Scan for the cell matching the given text and deliver its (x, y) coordinate at center. 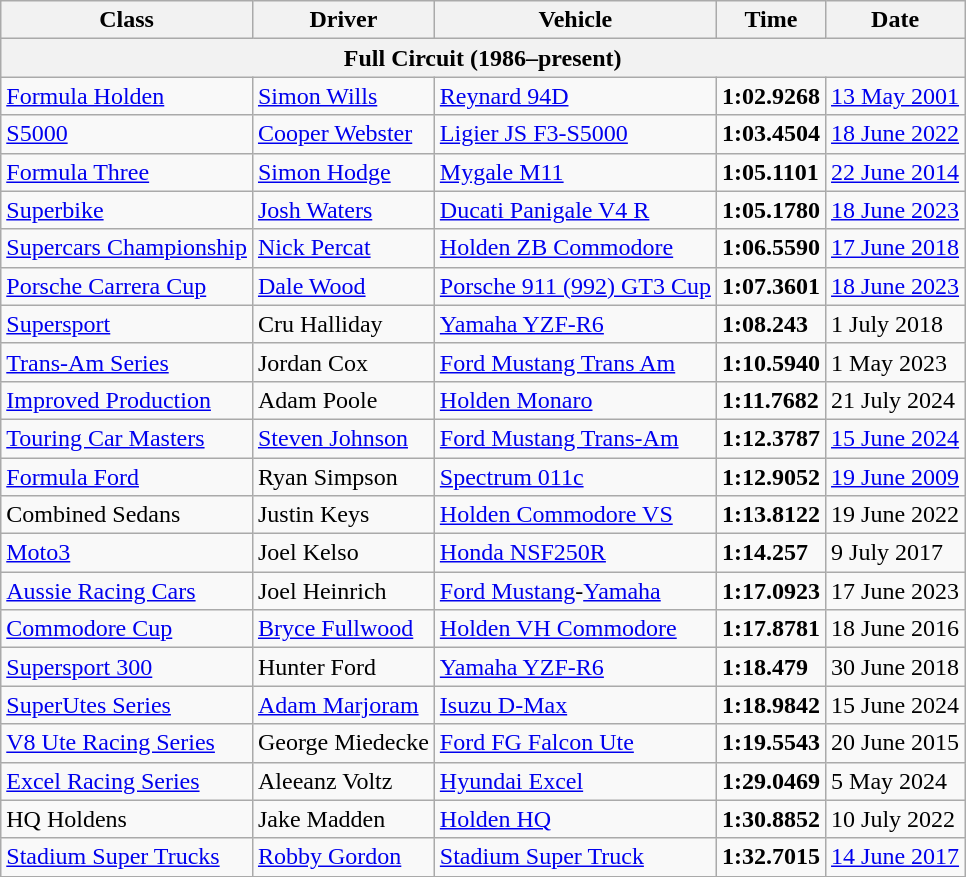
1:11.7682 (770, 400)
1:12.3787 (770, 438)
Hyundai Excel (575, 781)
Ford Mustang Trans Am (575, 362)
Mygale M11 (575, 172)
Date (896, 20)
Ford Mustang Trans-Am (575, 438)
1:30.8852 (770, 819)
Nick Percat (343, 248)
19 June 2009 (896, 477)
Porsche 911 (992) GT3 Cup (575, 286)
1:05.1101 (770, 172)
14 June 2017 (896, 857)
Holden Commodore VS (575, 515)
17 June 2023 (896, 591)
Ford FG Falcon Ute (575, 743)
Cru Halliday (343, 324)
Ryan Simpson (343, 477)
10 July 2022 (896, 819)
1:17.0923 (770, 591)
1:12.9052 (770, 477)
Robby Gordon (343, 857)
1:06.5590 (770, 248)
Simon Wills (343, 96)
Combined Sedans (127, 515)
Adam Marjoram (343, 705)
Adam Poole (343, 400)
V8 Ute Racing Series (127, 743)
17 June 2018 (896, 248)
Driver (343, 20)
1 July 2018 (896, 324)
Justin Keys (343, 515)
1:07.3601 (770, 286)
Commodore Cup (127, 629)
1:08.243 (770, 324)
1:10.5940 (770, 362)
1:17.8781 (770, 629)
Touring Car Masters (127, 438)
Joel Kelso (343, 553)
Jordan Cox (343, 362)
Holden HQ (575, 819)
1:18.479 (770, 667)
George Miedecke (343, 743)
Simon Hodge (343, 172)
Moto3 (127, 553)
Supersport 300 (127, 667)
21 July 2024 (896, 400)
Supersport (127, 324)
Cooper Webster (343, 134)
1:14.257 (770, 553)
18 June 2022 (896, 134)
Formula Three (127, 172)
Porsche Carrera Cup (127, 286)
1:19.5543 (770, 743)
1:03.4504 (770, 134)
20 June 2015 (896, 743)
1:13.8122 (770, 515)
SuperUtes Series (127, 705)
Spectrum 011c (575, 477)
Improved Production (127, 400)
Stadium Super Truck (575, 857)
1:05.1780 (770, 210)
13 May 2001 (896, 96)
Ligier JS F3-S5000 (575, 134)
Formula Ford (127, 477)
Reynard 94D (575, 96)
Supercars Championship (127, 248)
1:29.0469 (770, 781)
1 May 2023 (896, 362)
1:32.7015 (770, 857)
Superbike (127, 210)
Holden ZB Commodore (575, 248)
Bryce Fullwood (343, 629)
Hunter Ford (343, 667)
22 June 2014 (896, 172)
Excel Racing Series (127, 781)
Josh Waters (343, 210)
Class (127, 20)
Holden VH Commodore (575, 629)
HQ Holdens (127, 819)
Isuzu D-Max (575, 705)
Ducati Panigale V4 R (575, 210)
Time (770, 20)
30 June 2018 (896, 667)
19 June 2022 (896, 515)
9 July 2017 (896, 553)
Vehicle (575, 20)
Steven Johnson (343, 438)
Ford Mustang-Yamaha (575, 591)
Holden Monaro (575, 400)
Formula Holden (127, 96)
Trans-Am Series (127, 362)
1:02.9268 (770, 96)
S5000 (127, 134)
Dale Wood (343, 286)
18 June 2016 (896, 629)
Aussie Racing Cars (127, 591)
5 May 2024 (896, 781)
Aleeanz Voltz (343, 781)
Honda NSF250R (575, 553)
Joel Heinrich (343, 591)
Stadium Super Trucks (127, 857)
1:18.9842 (770, 705)
Full Circuit (1986–present) (483, 58)
Jake Madden (343, 819)
